Pinpoint the cell where the given text exists, returning its [x, y] midpoint coordinate. 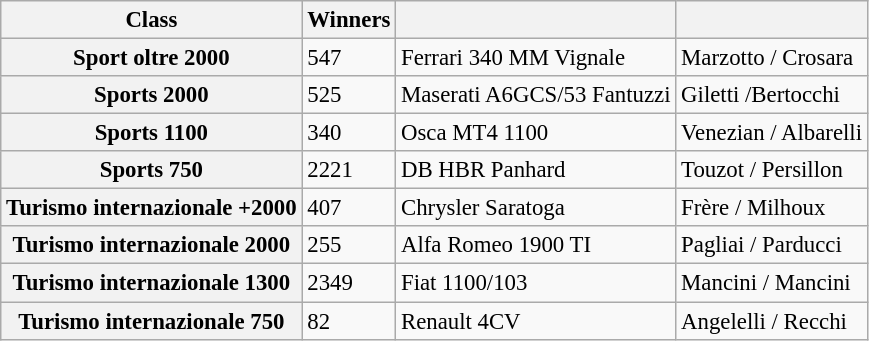
Pagliai / Parducci [772, 245]
Venezian / Albarelli [772, 133]
Turismo internazionale 2000 [152, 245]
Renault 4CV [536, 321]
Sports 750 [152, 170]
Ferrari 340 MM Vignale [536, 58]
Sport oltre 2000 [152, 58]
82 [349, 321]
Sports 2000 [152, 95]
Turismo internazionale +2000 [152, 208]
Fiat 1100/103 [536, 283]
Winners [349, 20]
Angelelli / Recchi [772, 321]
407 [349, 208]
Turismo internazionale 1300 [152, 283]
2349 [349, 283]
340 [349, 133]
Marzotto / Crosara [772, 58]
Frère / Milhoux [772, 208]
2221 [349, 170]
Osca MT4 1100 [536, 133]
Touzot / Persillon [772, 170]
Turismo internazionale 750 [152, 321]
Maserati A6GCS/53 Fantuzzi [536, 95]
Sports 1100 [152, 133]
Class [152, 20]
Chrysler Saratoga [536, 208]
525 [349, 95]
547 [349, 58]
Mancini / Mancini [772, 283]
255 [349, 245]
Alfa Romeo 1900 TI [536, 245]
DB HBR Panhard [536, 170]
Giletti /Bertocchi [772, 95]
